From the cell containing the given text, extract its center point as (X, Y) coordinate. 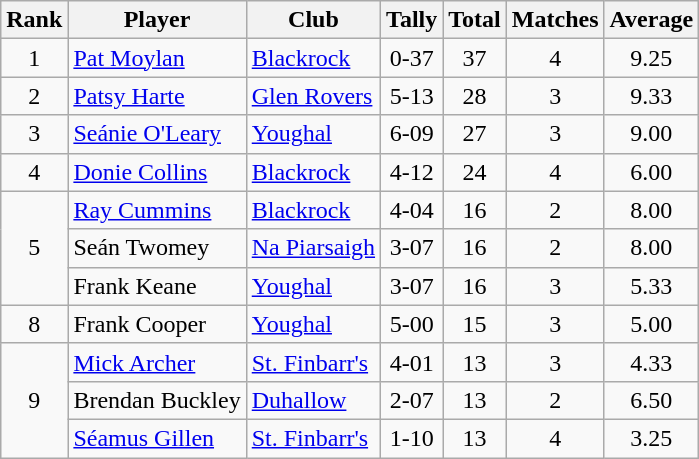
6.00 (652, 172)
6.50 (652, 400)
Total (475, 20)
Duhallow (313, 400)
Frank Cooper (157, 324)
8 (34, 324)
Seán Twomey (157, 248)
Frank Keane (157, 286)
5-00 (412, 324)
37 (475, 58)
Glen Rovers (313, 96)
6-09 (412, 134)
Average (652, 20)
Mick Archer (157, 362)
15 (475, 324)
24 (475, 172)
3.25 (652, 438)
4-12 (412, 172)
Rank (34, 20)
5.00 (652, 324)
Club (313, 20)
Matches (555, 20)
28 (475, 96)
4-04 (412, 210)
5.33 (652, 286)
9.00 (652, 134)
9.33 (652, 96)
2-07 (412, 400)
Seánie O'Leary (157, 134)
Pat Moylan (157, 58)
9.25 (652, 58)
5 (34, 248)
4.33 (652, 362)
Player (157, 20)
Tally (412, 20)
27 (475, 134)
Séamus Gillen (157, 438)
Ray Cummins (157, 210)
Na Piarsaigh (313, 248)
1 (34, 58)
Brendan Buckley (157, 400)
9 (34, 400)
Patsy Harte (157, 96)
0-37 (412, 58)
1-10 (412, 438)
Donie Collins (157, 172)
5-13 (412, 96)
4-01 (412, 362)
